Identify which cell holds the provided text, then report its (x, y) central coordinate. 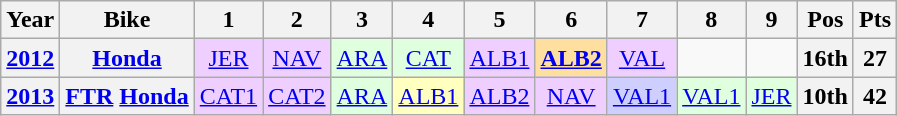
4 (428, 20)
Bike (127, 20)
10th (825, 96)
16th (825, 58)
CAT (428, 58)
7 (642, 20)
9 (772, 20)
Honda (127, 58)
8 (712, 20)
Pts (874, 20)
2013 (30, 96)
3 (362, 20)
42 (874, 96)
6 (571, 20)
2012 (30, 58)
1 (228, 20)
Pos (825, 20)
5 (500, 20)
Year (30, 20)
2 (297, 20)
27 (874, 58)
VAL (642, 58)
CAT2 (297, 96)
CAT1 (228, 96)
FTR Honda (127, 96)
